For the text-containing cell, return its midpoint in [X, Y] coordinate format. 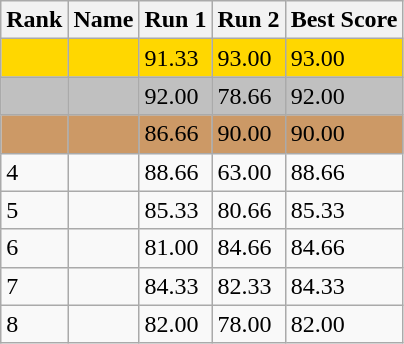
81.00 [176, 248]
Run 1 [176, 20]
Run 2 [248, 20]
Name [104, 20]
91.33 [176, 58]
5 [34, 210]
86.66 [176, 134]
80.66 [248, 210]
4 [34, 172]
Rank [34, 20]
8 [34, 324]
78.66 [248, 96]
63.00 [248, 172]
Best Score [344, 20]
82.33 [248, 286]
6 [34, 248]
7 [34, 286]
78.00 [248, 324]
